From the cell containing the given text, extract its center point as (X, Y) coordinate. 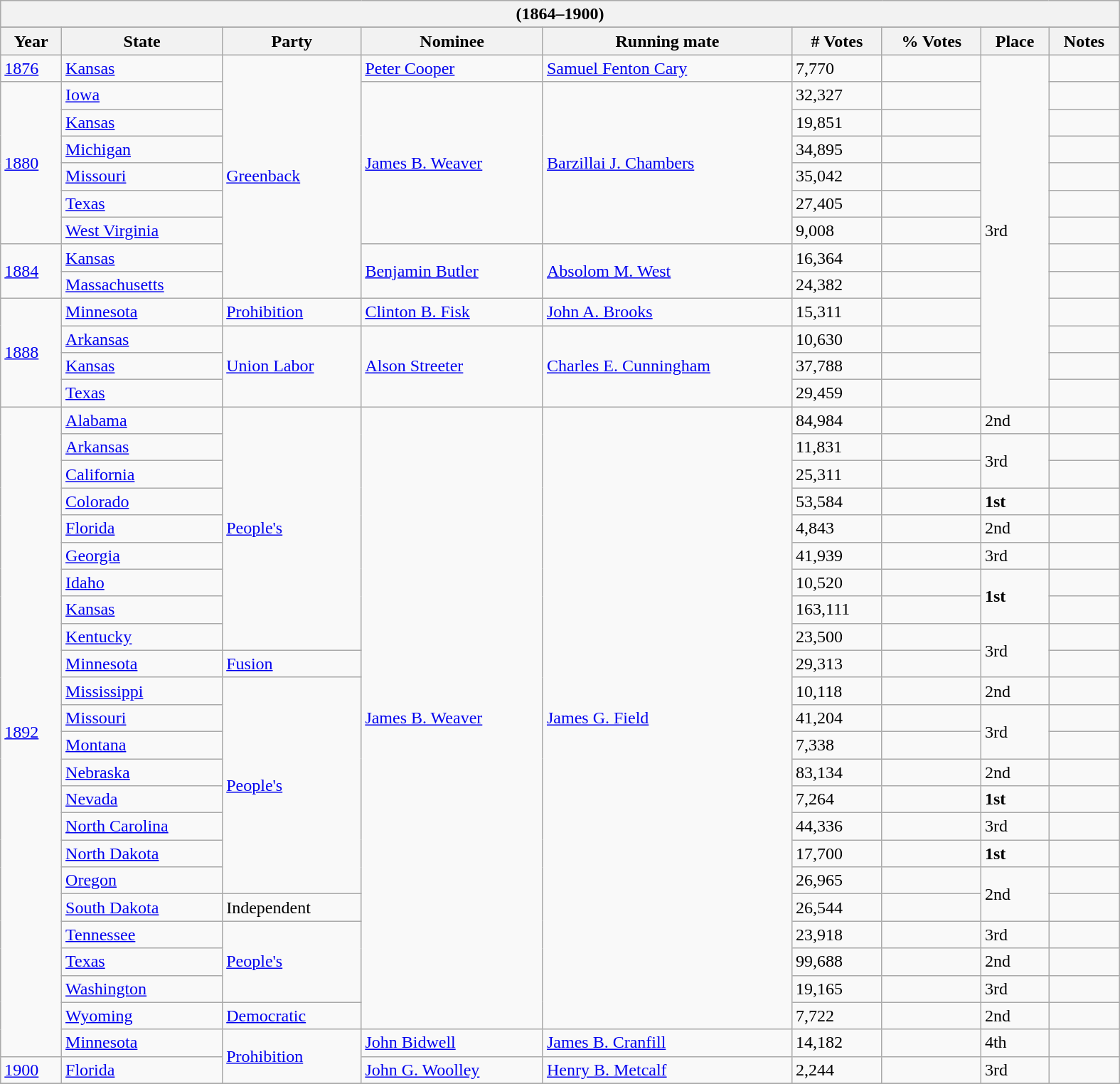
Colorado (142, 501)
16,364 (838, 257)
29,313 (838, 664)
Georgia (142, 556)
State (142, 41)
Washington (142, 989)
7,770 (838, 68)
# Votes (838, 41)
North Dakota (142, 854)
John G. Woolley (452, 1070)
10,630 (838, 339)
1888 (31, 352)
1876 (31, 68)
23,918 (838, 935)
Oregon (142, 881)
37,788 (838, 366)
34,895 (838, 149)
23,500 (838, 637)
14,182 (838, 1043)
Idaho (142, 583)
Absolom M. West (667, 271)
2,244 (838, 1070)
Montana (142, 745)
John A. Brooks (667, 312)
Democratic (292, 1016)
Clinton B. Fisk (452, 312)
Charles E. Cunningham (667, 366)
26,965 (838, 881)
9,008 (838, 230)
Notes (1084, 41)
West Virginia (142, 230)
% Votes (932, 41)
11,831 (838, 447)
1900 (31, 1070)
Massachusetts (142, 285)
Alabama (142, 420)
Nominee (452, 41)
Michigan (142, 149)
17,700 (838, 854)
Greenback (292, 176)
26,544 (838, 908)
Kentucky (142, 637)
44,336 (838, 827)
10,118 (838, 691)
83,134 (838, 772)
Nebraska (142, 772)
41,204 (838, 718)
Barzillai J. Chambers (667, 163)
Mississippi (142, 691)
Peter Cooper (452, 68)
Tennessee (142, 935)
Union Labor (292, 366)
10,520 (838, 583)
1892 (31, 732)
4,843 (838, 528)
1880 (31, 163)
29,459 (838, 393)
15,311 (838, 312)
41,939 (838, 556)
Alson Streeter (452, 366)
35,042 (838, 176)
John Bidwell (452, 1043)
(1864–1900) (560, 14)
Running mate (667, 41)
California (142, 474)
24,382 (838, 285)
4th (1014, 1043)
Nevada (142, 799)
25,311 (838, 474)
19,851 (838, 122)
7,722 (838, 1016)
163,111 (838, 610)
Party (292, 41)
32,327 (838, 95)
Year (31, 41)
Wyoming (142, 1016)
Iowa (142, 95)
53,584 (838, 501)
North Carolina (142, 827)
7,264 (838, 799)
Benjamin Butler (452, 271)
Place (1014, 41)
Independent (292, 908)
7,338 (838, 745)
27,405 (838, 203)
South Dakota (142, 908)
19,165 (838, 989)
99,688 (838, 962)
James G. Field (667, 718)
Henry B. Metcalf (667, 1070)
James B. Cranfill (667, 1043)
84,984 (838, 420)
Fusion (292, 664)
Samuel Fenton Cary (667, 68)
1884 (31, 271)
